Locate the cell with the specified text and output its [x, y] center coordinate. 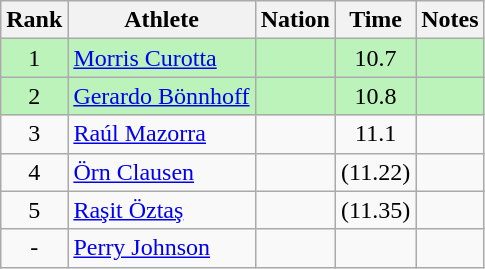
(11.35) [376, 210]
3 [34, 134]
Nation [295, 20]
Time [376, 20]
Morris Curotta [162, 58]
1 [34, 58]
10.8 [376, 96]
Raşit Öztaş [162, 210]
(11.22) [376, 172]
Perry Johnson [162, 248]
Örn Clausen [162, 172]
Athlete [162, 20]
Notes [450, 20]
10.7 [376, 58]
Gerardo Bönnhoff [162, 96]
Rank [34, 20]
2 [34, 96]
Raúl Mazorra [162, 134]
11.1 [376, 134]
5 [34, 210]
- [34, 248]
4 [34, 172]
